Detect which cell encompasses the target text, then output its [X, Y] center coordinate. 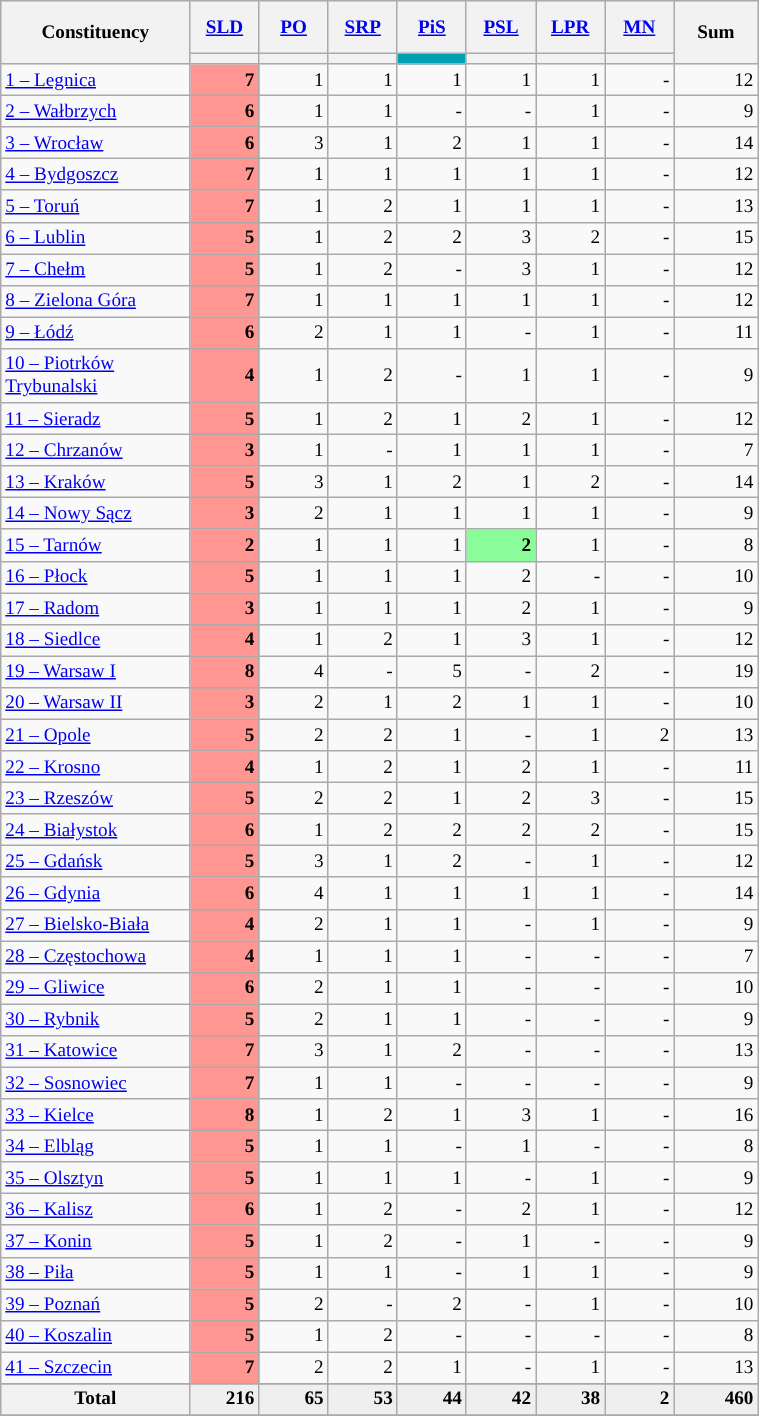
15 – Tarnów [96, 545]
40 – Koszalin [96, 1336]
41 – Szczecin [96, 1368]
21 – Opole [96, 735]
6 – Lublin [96, 238]
13 – Kraków [96, 482]
Total [96, 1399]
16 [716, 1115]
31 – Katowice [96, 1051]
28 – Częstochowa [96, 956]
16 – Płock [96, 577]
2 – Wałbrzych [96, 111]
42 [500, 1399]
MN [640, 27]
27 – Bielsko-Biała [96, 925]
37 – Konin [96, 1241]
29 – Gliwice [96, 988]
SRP [362, 27]
Sum [716, 32]
460 [716, 1399]
LPR [570, 27]
38 [570, 1399]
11 – Sieradz [96, 419]
26 – Gdynia [96, 893]
33 – Kielce [96, 1115]
216 [224, 1399]
22 – Krosno [96, 767]
34 – Elbląg [96, 1146]
44 [432, 1399]
9 – Łódź [96, 333]
PO [294, 27]
18 – Siedlce [96, 640]
4 – Bydgoszcz [96, 175]
3 – Wrocław [96, 143]
25 – Gdańsk [96, 862]
20 – Warsaw II [96, 703]
23 – Rzeszów [96, 798]
53 [362, 1399]
14 – Nowy Sącz [96, 514]
7 – Chełm [96, 270]
65 [294, 1399]
Constituency [96, 32]
8 – Zielona Góra [96, 301]
PiS [432, 27]
PSL [500, 27]
36 – Kalisz [96, 1210]
10 – Piotrków Trybunalski [96, 375]
1 – Legnica [96, 80]
19 [716, 672]
19 – Warsaw I [96, 672]
39 – Poznań [96, 1305]
32 – Sosnowiec [96, 1083]
5 – Toruń [96, 206]
SLD [224, 27]
35 – Olsztyn [96, 1178]
24 – Białystok [96, 830]
12 – Chrzanów [96, 450]
30 – Rybnik [96, 1020]
38 – Piła [96, 1273]
17 – Radom [96, 608]
